Provide the [x, y] coordinate of the cell's center where the given text is located.  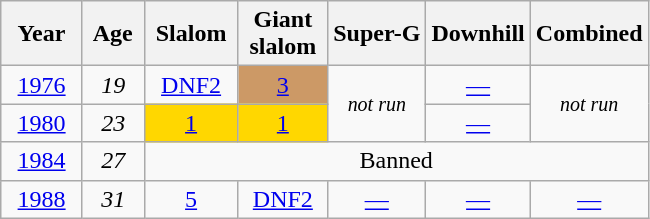
23 [113, 123]
19 [113, 85]
5 [191, 199]
1988 [42, 199]
Year [42, 34]
Slalom [191, 34]
1984 [42, 161]
Super-G [377, 34]
31 [113, 199]
3 [283, 85]
Downhill [478, 34]
1976 [42, 85]
Banned [396, 161]
1980 [42, 123]
27 [113, 161]
Combined [589, 34]
Giant slalom [283, 34]
Age [113, 34]
